Identify which cell holds the provided text, then report its [x, y] central coordinate. 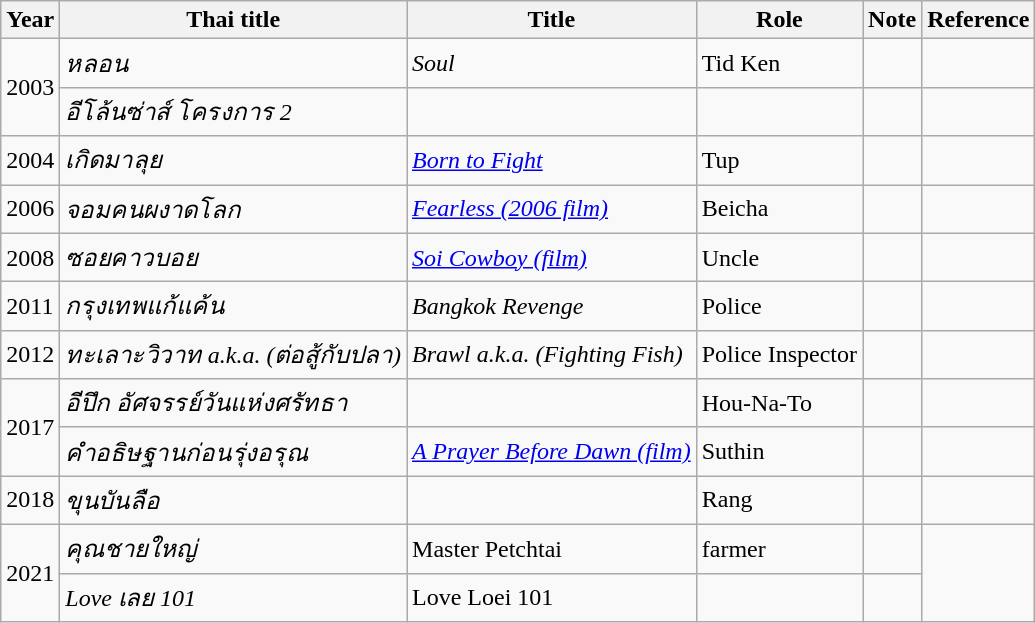
ซอยคาวบอย [234, 258]
A Prayer Before Dawn (film) [552, 452]
Suthin [779, 452]
จอมคนผงาดโลก [234, 208]
Reference [978, 20]
2011 [30, 306]
Fearless (2006 film) [552, 208]
ทะเลาะวิวาท a.k.a. (ต่อสู้กับปลา) [234, 354]
Note [892, 20]
อีปึก อัศจรรย์วันแห่งศรัทธา [234, 404]
หลอน [234, 64]
Title [552, 20]
Tid Ken [779, 64]
กรุงเทพแก้แค้น [234, 306]
คำอธิษฐานก่อนรุ่งอรุณ [234, 452]
Master Petchtai [552, 548]
2006 [30, 208]
2021 [30, 572]
Soi Cowboy (film) [552, 258]
Soul [552, 64]
Police [779, 306]
Year [30, 20]
Rang [779, 500]
2003 [30, 88]
2018 [30, 500]
2012 [30, 354]
Brawl a.k.a. (Fighting Fish) [552, 354]
Tup [779, 160]
Born to Fight [552, 160]
Police Inspector [779, 354]
Uncle [779, 258]
2017 [30, 428]
Beicha [779, 208]
Hou-Na-To [779, 404]
Thai title [234, 20]
ขุนบันลือ [234, 500]
เกิดมาลุย [234, 160]
Bangkok Revenge [552, 306]
2004 [30, 160]
farmer [779, 548]
คุณชายใหญ่ [234, 548]
Role [779, 20]
Love เลย 101 [234, 598]
อีโล้นซ่าส์ โครงการ 2 [234, 112]
2008 [30, 258]
Love Loei 101 [552, 598]
